Locate the cell with the specified text and output its (x, y) center coordinate. 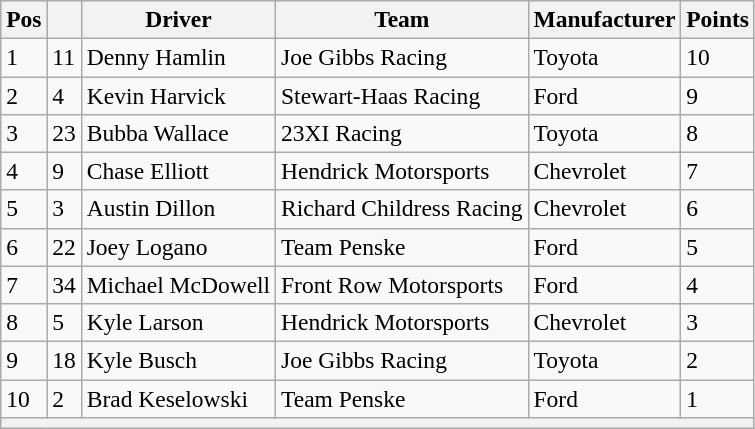
Denny Hamlin (178, 57)
Michael McDowell (178, 285)
22 (64, 247)
Stewart-Haas Racing (402, 95)
Kevin Harvick (178, 95)
Team (402, 19)
Brad Keselowski (178, 398)
Pos (24, 19)
Manufacturer (604, 19)
18 (64, 360)
11 (64, 57)
34 (64, 285)
Kyle Busch (178, 360)
Points (718, 19)
23 (64, 133)
Richard Childress Racing (402, 209)
Joey Logano (178, 247)
Driver (178, 19)
Bubba Wallace (178, 133)
23XI Racing (402, 133)
Front Row Motorsports (402, 285)
Kyle Larson (178, 322)
Austin Dillon (178, 209)
Chase Elliott (178, 171)
